Detect which cell encompasses the target text, then output its (X, Y) center coordinate. 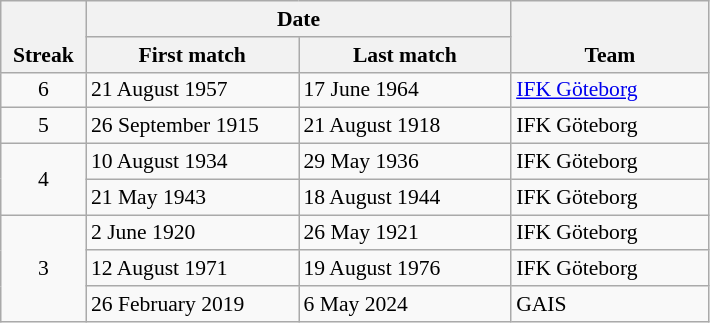
5 (44, 126)
Team (610, 36)
26 February 2019 (192, 304)
21 August 1957 (192, 90)
19 August 1976 (404, 269)
29 May 1936 (404, 162)
2 June 1920 (192, 233)
26 September 1915 (192, 126)
6 (44, 90)
21 May 1943 (192, 197)
Date (298, 19)
3 (44, 268)
26 May 1921 (404, 233)
18 August 1944 (404, 197)
4 (44, 180)
17 June 1964 (404, 90)
Streak (44, 36)
Last match (404, 55)
21 August 1918 (404, 126)
First match (192, 55)
GAIS (610, 304)
12 August 1971 (192, 269)
6 May 2024 (404, 304)
10 August 1934 (192, 162)
